Return [X, Y] of the center of cell containing provided text 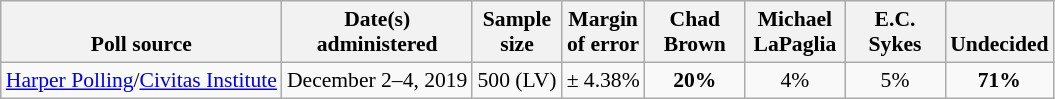
Samplesize [516, 32]
December 2–4, 2019 [378, 80]
500 (LV) [516, 80]
4% [795, 80]
Undecided [999, 32]
20% [695, 80]
5% [895, 80]
Date(s)administered [378, 32]
± 4.38% [604, 80]
ChadBrown [695, 32]
E.C.Sykes [895, 32]
Harper Polling/Civitas Institute [142, 80]
Marginof error [604, 32]
MichaelLaPaglia [795, 32]
Poll source [142, 32]
71% [999, 80]
